From the cell containing the given text, extract its center point as (X, Y) coordinate. 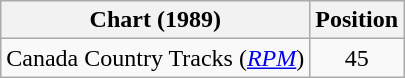
Chart (1989) (156, 20)
45 (357, 58)
Canada Country Tracks (RPM) (156, 58)
Position (357, 20)
